Detect which cell encompasses the target text, then output its (x, y) center coordinate. 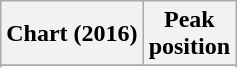
Peakposition (189, 34)
Chart (2016) (72, 34)
